Locate the cell with the specified text and output its (x, y) center coordinate. 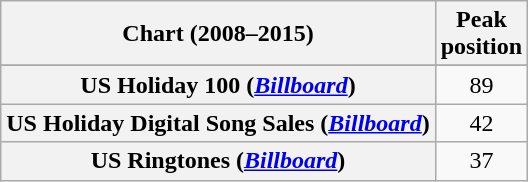
Peak position (481, 34)
US Holiday 100 (Billboard) (218, 85)
US Ringtones (Billboard) (218, 161)
42 (481, 123)
37 (481, 161)
US Holiday Digital Song Sales (Billboard) (218, 123)
89 (481, 85)
Chart (2008–2015) (218, 34)
